Search for the cell housing the specified text and yield its [x, y] center coordinate. 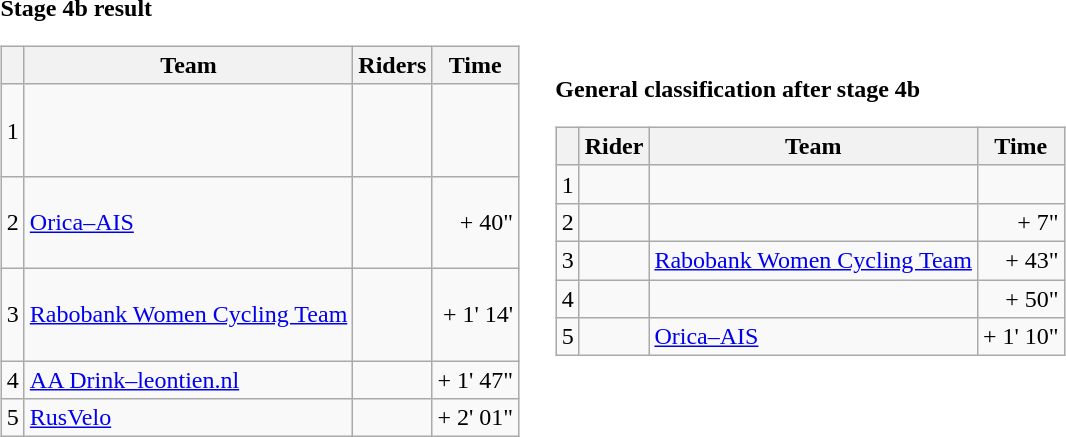
AA Drink–leontien.nl [188, 379]
Rider [614, 146]
+ 1' 47" [476, 379]
+ 1' 10" [1020, 337]
+ 43" [1020, 260]
+ 50" [1020, 299]
RusVelo [188, 418]
+ 40" [476, 222]
+ 7" [1020, 222]
+ 1' 14' [476, 314]
Riders [392, 65]
+ 2' 01" [476, 418]
